Provide the [x, y] coordinate of the cell's center where the given text is located.  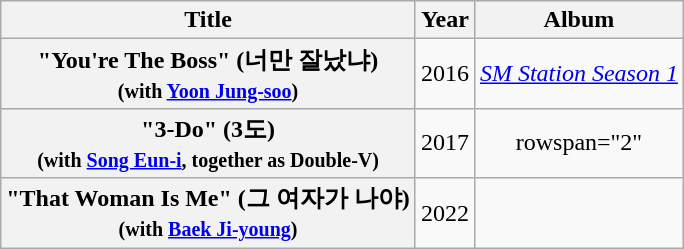
"That Woman Is Me" (그 여자가 나야)(with Baek Ji-young) [208, 213]
"3-Do" (3도)(with Song Eun-i, together as Double-V) [208, 143]
Album [578, 20]
SM Station Season 1 [578, 74]
"You're The Boss" (너만 잘났냐)(with Yoon Jung-soo) [208, 74]
2017 [444, 143]
Year [444, 20]
Title [208, 20]
2016 [444, 74]
2022 [444, 213]
rowspan="2" [578, 143]
